Detect which cell encompasses the target text, then output its (X, Y) center coordinate. 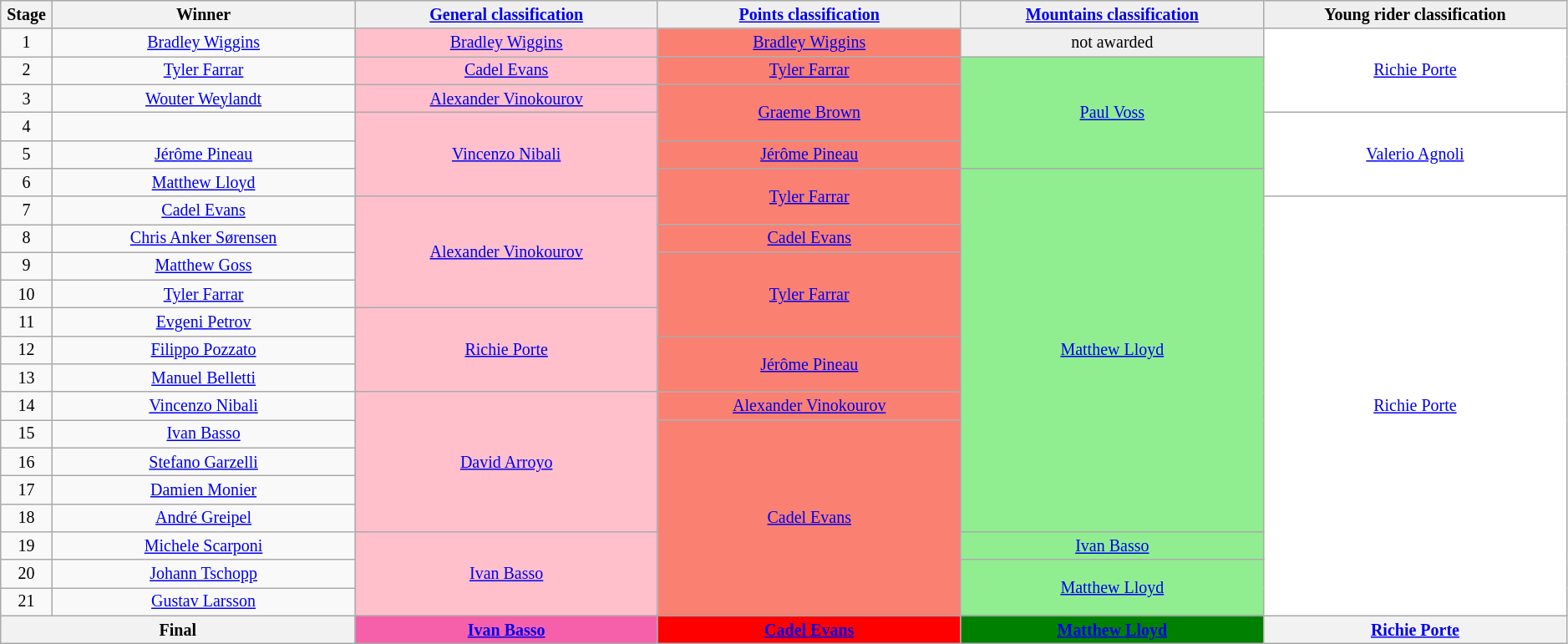
Final (178, 630)
Paul Voss (1113, 113)
Michele Scarponi (204, 546)
Stefano Garzelli (204, 463)
1 (27, 43)
Johann Tschopp (204, 573)
Winner (204, 15)
not awarded (1113, 43)
16 (27, 463)
15 (27, 434)
21 (27, 601)
6 (27, 182)
2 (27, 70)
Evgeni Petrov (204, 322)
Filippo Pozzato (204, 351)
Points classification (809, 15)
General classification (506, 15)
18 (27, 518)
8 (27, 239)
17 (27, 489)
10 (27, 294)
14 (27, 406)
13 (27, 378)
9 (27, 266)
12 (27, 351)
Stage (27, 15)
Mountains classification (1113, 15)
André Greipel (204, 518)
Manuel Belletti (204, 378)
4 (27, 127)
Graeme Brown (809, 112)
Wouter Weylandt (204, 99)
Damien Monier (204, 489)
7 (27, 210)
Valerio Agnoli (1415, 155)
Young rider classification (1415, 15)
David Arroyo (506, 463)
20 (27, 573)
Gustav Larsson (204, 601)
Chris Anker Sørensen (204, 239)
5 (27, 154)
Matthew Goss (204, 266)
11 (27, 322)
3 (27, 99)
19 (27, 546)
